Extract the (X, Y) coordinate from the center of the cell holding the provided text.  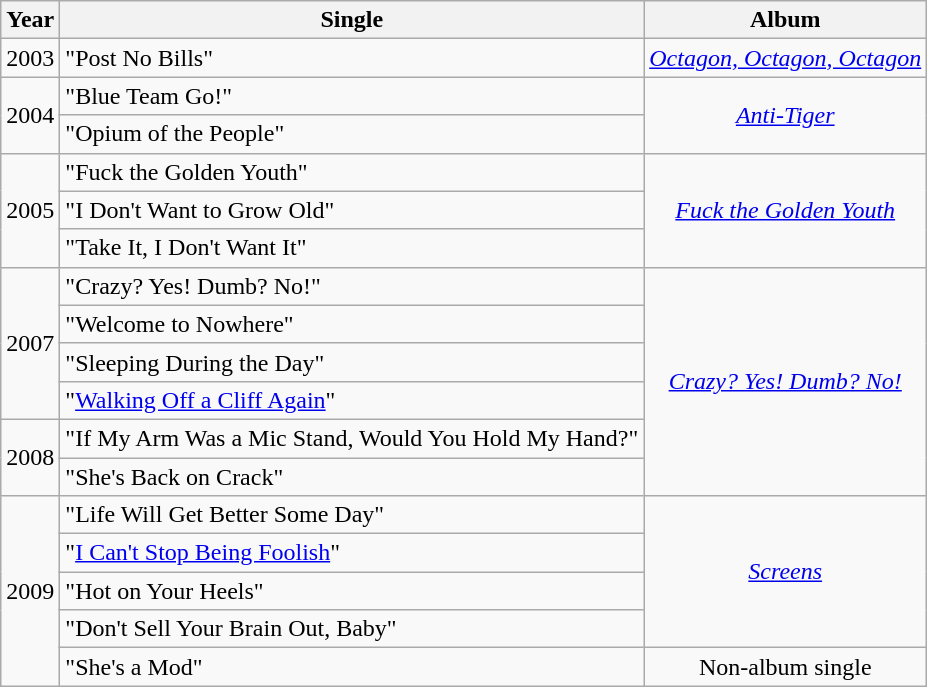
Album (786, 20)
2003 (30, 58)
"Crazy? Yes! Dumb? No!" (352, 286)
Octagon, Octagon, Octagon (786, 58)
"Hot on Your Heels" (352, 591)
"She's Back on Crack" (352, 477)
Crazy? Yes! Dumb? No! (786, 381)
"Opium of the People" (352, 134)
2007 (30, 343)
"If My Arm Was a Mic Stand, Would You Hold My Hand?" (352, 438)
"Sleeping During the Day" (352, 362)
"Walking Off a Cliff Again" (352, 400)
Screens (786, 572)
"Life Will Get Better Some Day" (352, 515)
2004 (30, 115)
Single (352, 20)
"Post No Bills" (352, 58)
"Welcome to Nowhere" (352, 324)
Fuck the Golden Youth (786, 210)
"She's a Mod" (352, 667)
Year (30, 20)
"Take It, I Don't Want It" (352, 248)
"Blue Team Go!" (352, 96)
2005 (30, 210)
"Fuck the Golden Youth" (352, 172)
"I Don't Want to Grow Old" (352, 210)
2008 (30, 457)
"I Can't Stop Being Foolish" (352, 553)
"Don't Sell Your Brain Out, Baby" (352, 629)
Anti-Tiger (786, 115)
Non-album single (786, 667)
2009 (30, 591)
